Pinpoint the cell where the given text exists, returning its [X, Y] midpoint coordinate. 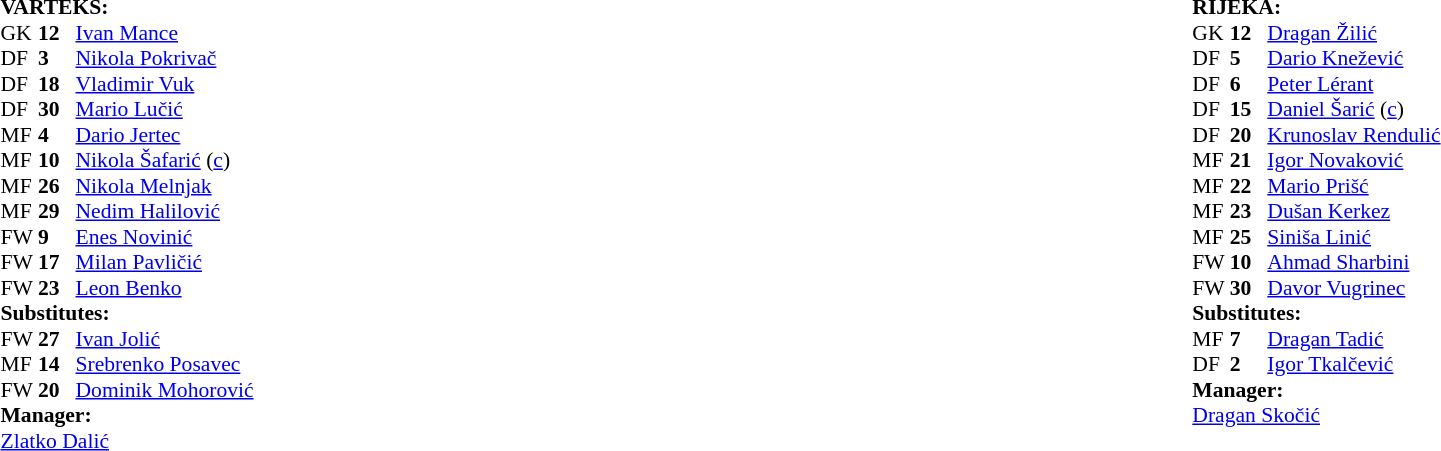
Nikola Pokrivač [185, 59]
Manager: [146, 415]
6 [1249, 84]
18 [57, 84]
3 [57, 59]
Enes Novinić [185, 237]
9 [57, 237]
Srebrenko Posavec [185, 365]
2 [1249, 365]
7 [1249, 339]
Dominik Mohorović [185, 390]
Mario Lučić [185, 109]
Leon Benko [185, 288]
Ivan Jolić [185, 339]
15 [1249, 109]
Ivan Mance [185, 33]
Substitutes: [146, 313]
Nikola Melnjak [185, 186]
21 [1249, 161]
29 [57, 211]
17 [57, 263]
14 [57, 365]
22 [1249, 186]
26 [57, 186]
4 [57, 135]
Dario Jertec [185, 135]
5 [1249, 59]
Nikola Šafarić (c) [185, 161]
Milan Pavličić [185, 263]
25 [1249, 237]
27 [57, 339]
Nedim Halilović [185, 211]
Vladimir Vuk [185, 84]
